Determine the (X, Y) coordinate at the center of the cell enclosing the given text.  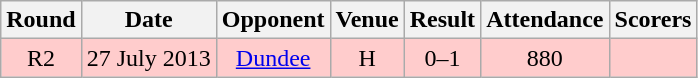
Venue (367, 20)
H (367, 58)
Date (148, 20)
Opponent (273, 20)
R2 (41, 58)
Scorers (653, 20)
Attendance (545, 20)
0–1 (442, 58)
880 (545, 58)
Result (442, 20)
Dundee (273, 58)
Round (41, 20)
27 July 2013 (148, 58)
